Search for the cell housing the specified text and yield its (x, y) center coordinate. 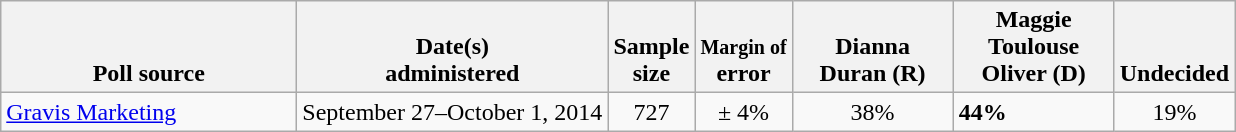
September 27–October 1, 2014 (452, 112)
MaggieToulouseOliver (D) (1034, 47)
Poll source (149, 47)
727 (652, 112)
DiannaDuran (R) (872, 47)
38% (872, 112)
19% (1174, 112)
Undecided (1174, 47)
Gravis Marketing (149, 112)
44% (1034, 112)
Samplesize (652, 47)
Margin oferror (744, 47)
Date(s)administered (452, 47)
± 4% (744, 112)
